Scan for the cell matching the given text and deliver its (X, Y) coordinate at center. 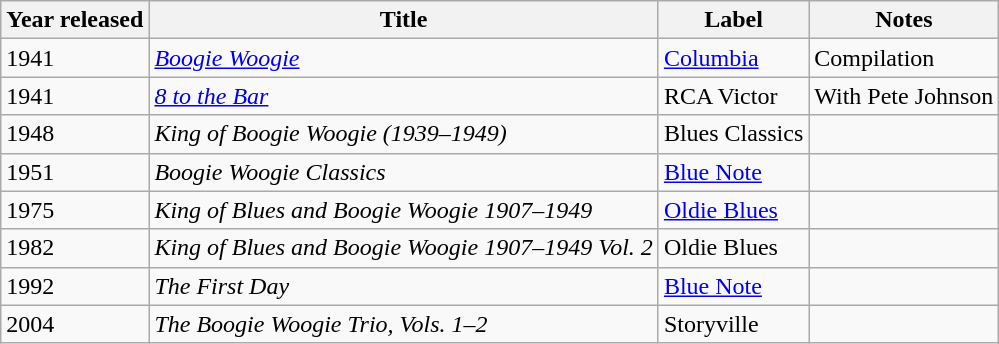
The Boogie Woogie Trio, Vols. 1–2 (404, 324)
Storyville (733, 324)
1975 (75, 210)
The First Day (404, 286)
Blues Classics (733, 134)
1951 (75, 172)
Title (404, 20)
Year released (75, 20)
King of Blues and Boogie Woogie 1907–1949 (404, 210)
With Pete Johnson (904, 96)
Notes (904, 20)
1982 (75, 248)
Compilation (904, 58)
Boogie Woogie (404, 58)
Columbia (733, 58)
King of Boogie Woogie (1939–1949) (404, 134)
Label (733, 20)
1948 (75, 134)
Boogie Woogie Classics (404, 172)
RCA Victor (733, 96)
2004 (75, 324)
1992 (75, 286)
King of Blues and Boogie Woogie 1907–1949 Vol. 2 (404, 248)
8 to the Bar (404, 96)
